Locate the cell with the specified text and output its [x, y] center coordinate. 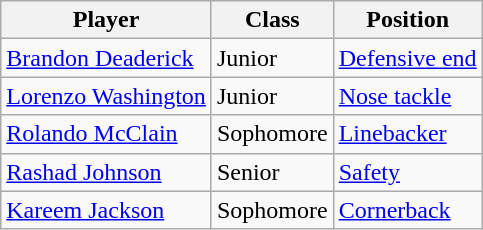
Kareem Jackson [106, 210]
Player [106, 20]
Senior [272, 172]
Lorenzo Washington [106, 96]
Nose tackle [408, 96]
Brandon Deaderick [106, 58]
Class [272, 20]
Cornerback [408, 210]
Linebacker [408, 134]
Rashad Johnson [106, 172]
Rolando McClain [106, 134]
Safety [408, 172]
Position [408, 20]
Defensive end [408, 58]
